Return the [X, Y] coordinate for the center point of the cell that contains the specified text.  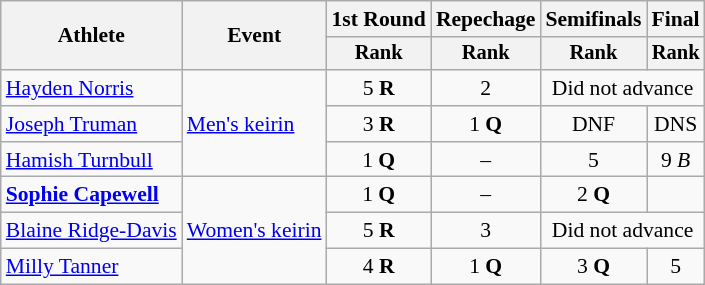
Hayden Norris [92, 88]
Men's keirin [254, 124]
Sophie Capewell [92, 195]
Joseph Truman [92, 124]
DNS [676, 124]
4 R [379, 267]
2 Q [593, 195]
Women's keirin [254, 230]
9 B [676, 160]
Blaine Ridge-Davis [92, 231]
Repechage [486, 19]
3 Q [593, 267]
3 R [379, 124]
Athlete [92, 36]
3 [486, 231]
Final [676, 19]
Hamish Turnbull [92, 160]
1st Round [379, 19]
Milly Tanner [92, 267]
Semifinals [593, 19]
Event [254, 36]
2 [486, 88]
DNF [593, 124]
